Search for the cell housing the specified text and yield its (x, y) center coordinate. 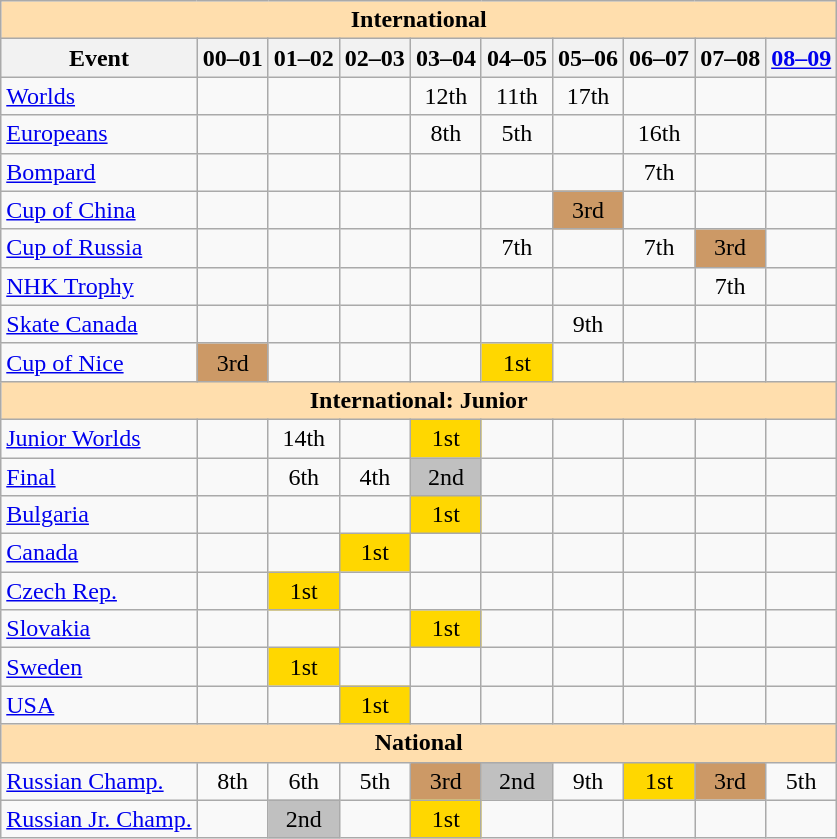
02–03 (374, 58)
00–01 (232, 58)
Slovakia (99, 629)
Cup of China (99, 210)
16th (660, 134)
12th (446, 96)
Canada (99, 553)
01–02 (304, 58)
Russian Jr. Champ. (99, 819)
05–06 (588, 58)
08–09 (802, 58)
Bulgaria (99, 515)
International: Junior (419, 400)
11th (516, 96)
International (419, 20)
17th (588, 96)
04–05 (516, 58)
03–04 (446, 58)
06–07 (660, 58)
07–08 (730, 58)
Final (99, 477)
Cup of Nice (99, 362)
Cup of Russia (99, 248)
NHK Trophy (99, 286)
Event (99, 58)
Bompard (99, 172)
Sweden (99, 667)
4th (374, 477)
Czech Rep. (99, 591)
Europeans (99, 134)
USA (99, 705)
Russian Champ. (99, 781)
National (419, 743)
Worlds (99, 96)
Junior Worlds (99, 438)
Skate Canada (99, 324)
14th (304, 438)
